Find where the given text appears and provide that cell's center as [x, y] coordinate. 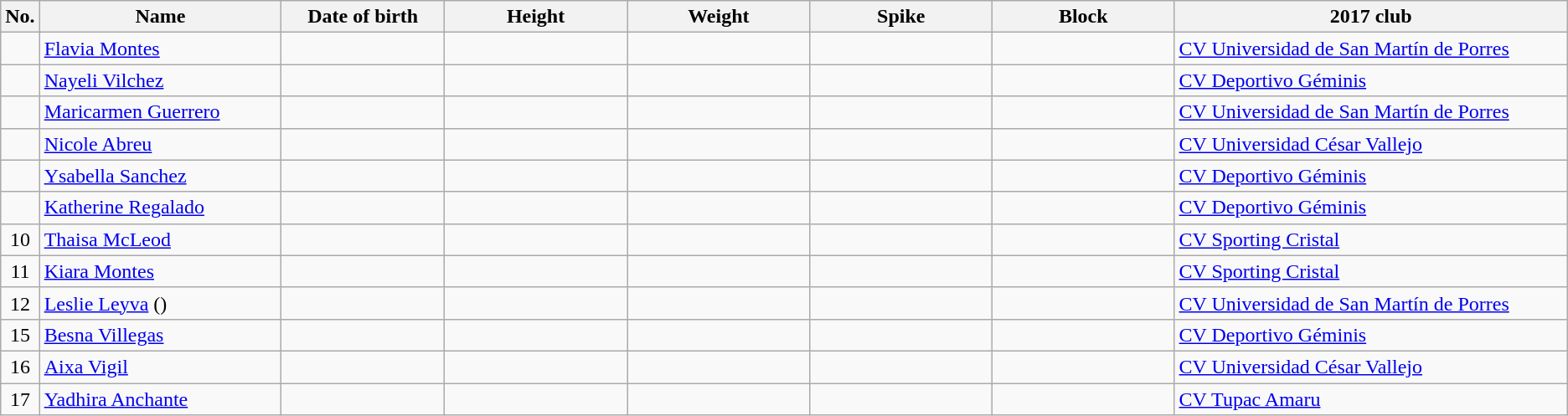
Ysabella Sanchez [161, 176]
Weight [719, 17]
Flavia Montes [161, 49]
Nayeli Vilchez [161, 80]
Aixa Vigil [161, 367]
Besna Villegas [161, 335]
Block [1084, 17]
No. [20, 17]
CV Tupac Amaru [1370, 399]
Thaisa McLeod [161, 239]
Yadhira Anchante [161, 399]
Spike [901, 17]
Katherine Regalado [161, 208]
Date of birth [364, 17]
16 [20, 367]
10 [20, 239]
15 [20, 335]
Kiara Montes [161, 271]
Height [535, 17]
Name [161, 17]
Nicole Abreu [161, 144]
12 [20, 303]
Maricarmen Guerrero [161, 112]
2017 club [1370, 17]
11 [20, 271]
Leslie Leyva () [161, 303]
17 [20, 399]
